Find where the given text appears and provide that cell's center as (X, Y) coordinate. 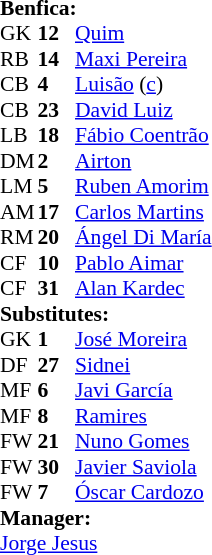
LB (19, 135)
23 (57, 110)
2 (57, 161)
Nuno Gomes (144, 441)
José Moreira (144, 339)
1 (57, 339)
18 (57, 135)
Pablo Aimar (144, 263)
14 (57, 59)
Maxi Pereira (144, 59)
12 (57, 33)
30 (57, 467)
Sidnei (144, 365)
7 (57, 493)
10 (57, 263)
Ramires (144, 416)
Quim (144, 33)
Luisão (c) (144, 85)
AM (19, 212)
Carlos Martins (144, 212)
Alan Kardec (144, 289)
Ángel Di María (144, 237)
Ruben Amorim (144, 187)
21 (57, 441)
Javier Saviola (144, 467)
4 (57, 85)
8 (57, 416)
20 (57, 237)
RM (19, 237)
DF (19, 365)
Javi García (144, 391)
Airton (144, 161)
31 (57, 289)
Manager: (106, 518)
17 (57, 212)
Fábio Coentrão (144, 135)
LM (19, 187)
5 (57, 187)
6 (57, 391)
Substitutes: (106, 314)
DM (19, 161)
27 (57, 365)
Óscar Cardozo (144, 493)
David Luiz (144, 110)
RB (19, 59)
